Identify which cell holds the provided text, then report its [X, Y] central coordinate. 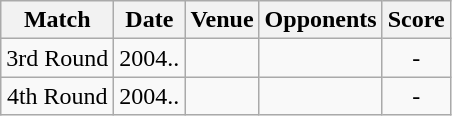
Match [58, 20]
Venue [222, 20]
4th Round [58, 96]
Opponents [320, 20]
3rd Round [58, 58]
Date [150, 20]
Score [416, 20]
